Provide the [x, y] coordinate of the cell's center where the given text is located.  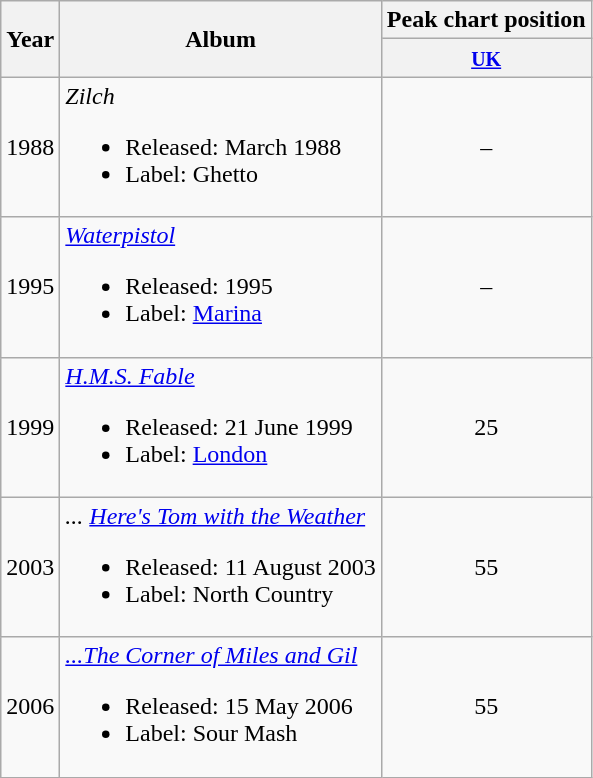
UK [486, 58]
1988 [30, 147]
H.M.S. FableReleased: 21 June 1999Label: London [220, 427]
... Here's Tom with the WeatherReleased: 11 August 2003Label: North Country [220, 567]
25 [486, 427]
Peak chart position [486, 20]
2003 [30, 567]
...The Corner of Miles and GilReleased: 15 May 2006Label: Sour Mash [220, 707]
2006 [30, 707]
Album [220, 39]
Year [30, 39]
1995 [30, 287]
WaterpistolReleased: 1995Label: Marina [220, 287]
ZilchReleased: March 1988Label: Ghetto [220, 147]
1999 [30, 427]
